Find where the given text appears and provide that cell's center as [X, Y] coordinate. 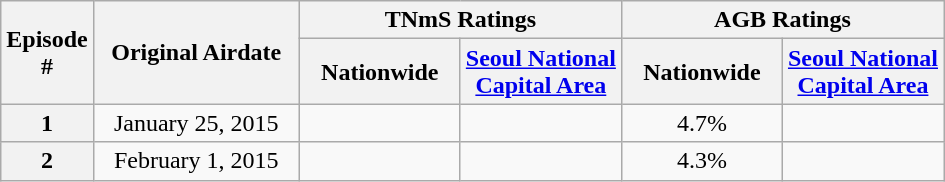
AGB Ratings [782, 20]
4.7% [702, 123]
1 [47, 123]
2 [47, 161]
Episode # [47, 52]
January 25, 2015 [196, 123]
TNmS Ratings [460, 20]
February 1, 2015 [196, 161]
Original Airdate [196, 52]
4.3% [702, 161]
